Search for the cell housing the specified text and yield its [X, Y] center coordinate. 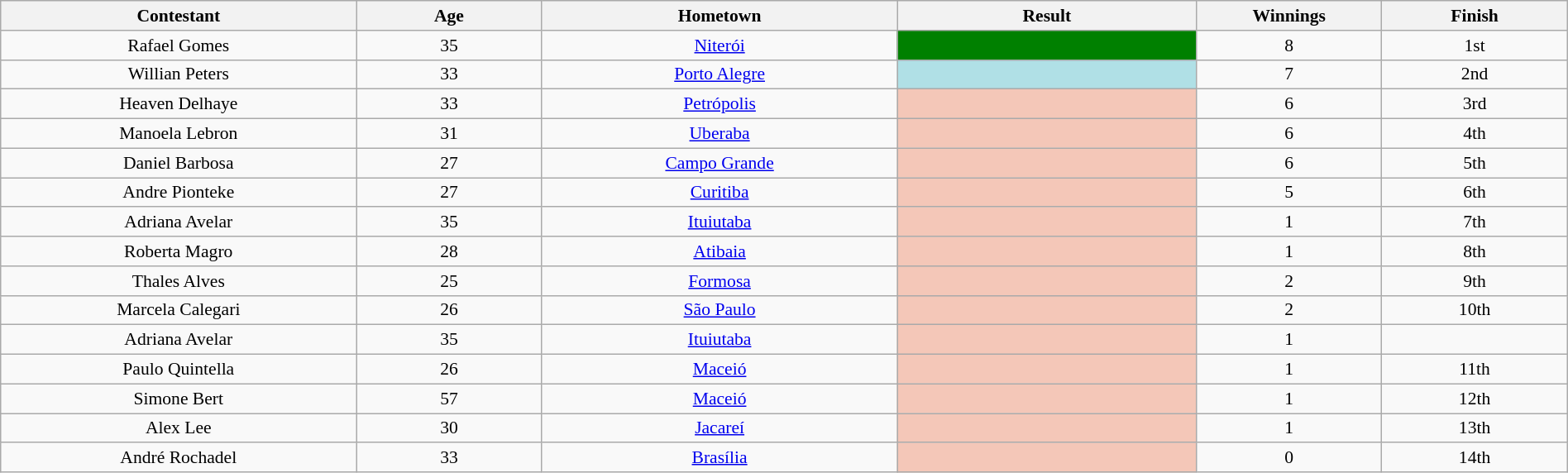
25 [449, 281]
Contestant [179, 16]
Thales Alves [179, 281]
13th [1475, 428]
Willian Peters [179, 74]
Campo Grande [719, 163]
Age [449, 16]
57 [449, 399]
12th [1475, 399]
4th [1475, 134]
Niterói [719, 45]
28 [449, 251]
Porto Alegre [719, 74]
Brasília [719, 458]
André Rochadel [179, 458]
Paulo Quintella [179, 370]
Andre Pionteke [179, 193]
Formosa [719, 281]
Winnings [1289, 16]
1st [1475, 45]
Manoela Lebron [179, 134]
6th [1475, 193]
7th [1475, 222]
Alex Lee [179, 428]
Petrópolis [719, 104]
Atibaia [719, 251]
5 [1289, 193]
Marcela Calegari [179, 310]
30 [449, 428]
5th [1475, 163]
Heaven Delhaye [179, 104]
Rafael Gomes [179, 45]
Curitiba [719, 193]
31 [449, 134]
São Paulo [719, 310]
Jacareí [719, 428]
Hometown [719, 16]
8 [1289, 45]
9th [1475, 281]
Simone Bert [179, 399]
0 [1289, 458]
10th [1475, 310]
Roberta Magro [179, 251]
Finish [1475, 16]
8th [1475, 251]
7 [1289, 74]
11th [1475, 370]
Uberaba [719, 134]
14th [1475, 458]
2nd [1475, 74]
Result [1047, 16]
3rd [1475, 104]
Daniel Barbosa [179, 163]
